From the cell containing the given text, extract its center point as (X, Y) coordinate. 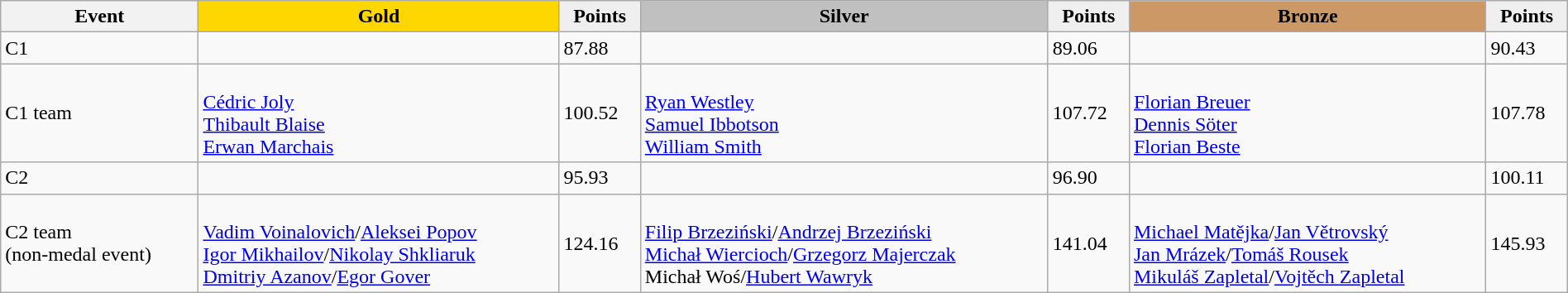
C1 team (99, 113)
89.06 (1088, 48)
107.78 (1527, 113)
Silver (844, 17)
Cédric JolyThibault BlaiseErwan Marchais (379, 113)
C1 (99, 48)
90.43 (1527, 48)
95.93 (600, 178)
C2 team(non-medal event) (99, 243)
Vadim Voinalovich/Aleksei PopovIgor Mikhailov/Nikolay ShkliarukDmitriy Azanov/Egor Gover (379, 243)
C2 (99, 178)
Bronze (1307, 17)
87.88 (600, 48)
96.90 (1088, 178)
Gold (379, 17)
Michael Matějka/Jan VětrovskýJan Mrázek/Tomáš RousekMikuláš Zapletal/Vojtěch Zapletal (1307, 243)
124.16 (600, 243)
100.11 (1527, 178)
141.04 (1088, 243)
Ryan WestleySamuel IbbotsonWilliam Smith (844, 113)
Florian BreuerDennis SöterFlorian Beste (1307, 113)
100.52 (600, 113)
145.93 (1527, 243)
Event (99, 17)
Filip Brzeziński/Andrzej BrzezińskiMichał Wiercioch/Grzegorz MajerczakMichał Woś/Hubert Wawryk (844, 243)
107.72 (1088, 113)
